Extract the [x, y] coordinate from the center of the cell holding the provided text.  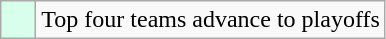
Top four teams advance to playoffs [211, 20]
